Scan for the cell matching the given text and deliver its [X, Y] coordinate at center. 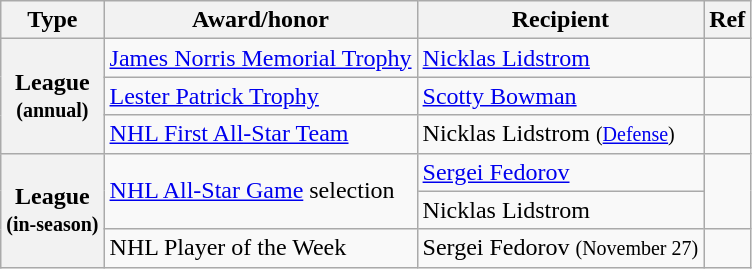
Sergei Fedorov [560, 172]
Award/honor [260, 20]
League(annual) [52, 96]
Ref [728, 20]
NHL Player of the Week [260, 248]
Lester Patrick Trophy [260, 96]
NHL First All-Star Team [260, 134]
NHL All-Star Game selection [260, 191]
Sergei Fedorov (November 27) [560, 248]
Recipient [560, 20]
James Norris Memorial Trophy [260, 58]
League(in-season) [52, 210]
Type [52, 20]
Scotty Bowman [560, 96]
Nicklas Lidstrom (Defense) [560, 134]
